Provide the [X, Y] coordinate of the cell's center where the given text is located.  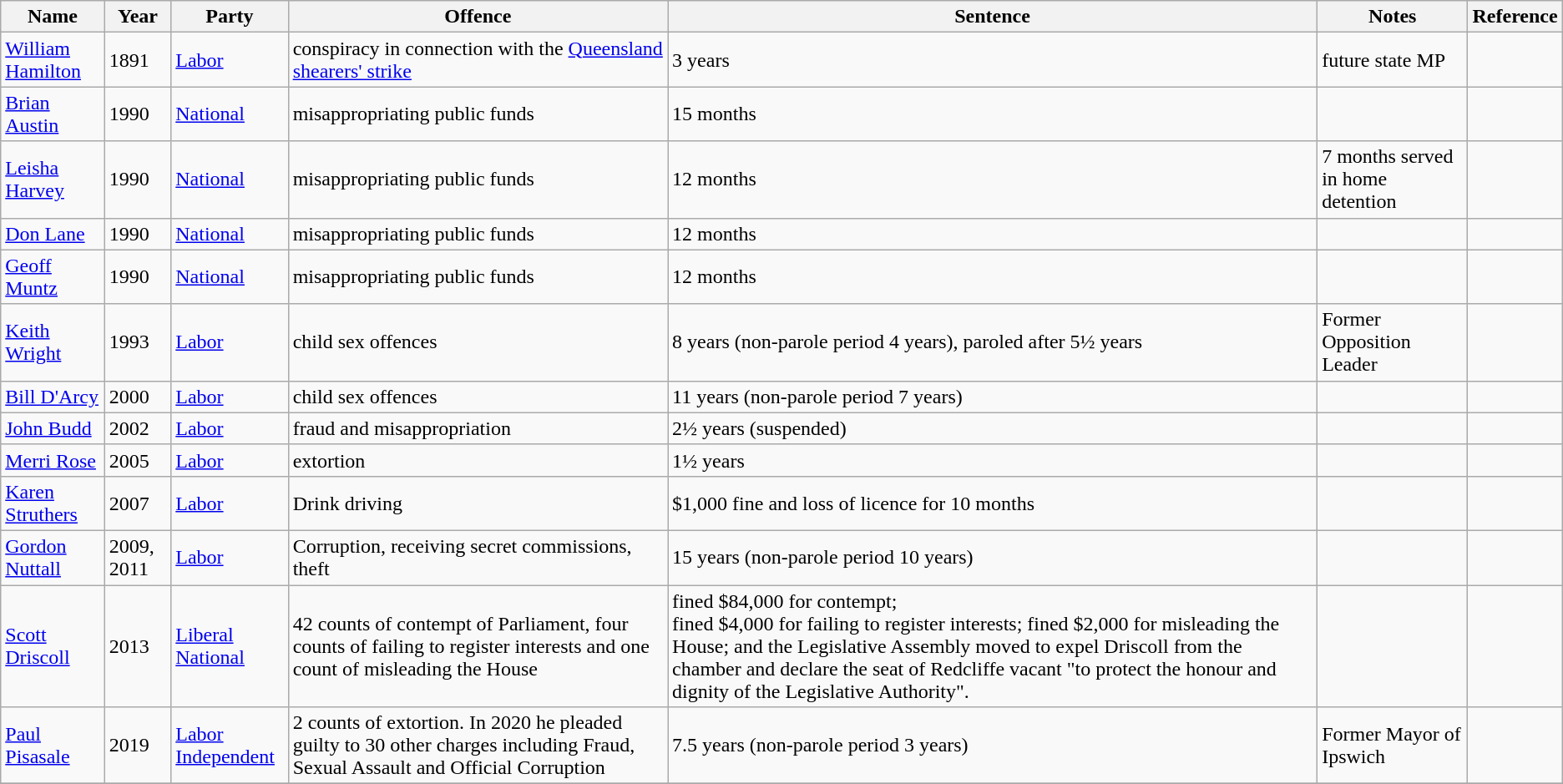
William Hamilton [53, 60]
extortion [478, 460]
2005 [138, 460]
1891 [138, 60]
3 years [993, 60]
2002 [138, 428]
LaborIndependent [230, 746]
Geoff Muntz [53, 277]
conspiracy in connection with the Queensland shearers' strike [478, 60]
Don Lane [53, 234]
2009, 2011 [138, 558]
2½ years (suspended) [993, 428]
7 months served in home detention [1393, 180]
Keith Wright [53, 342]
Notes [1393, 17]
Former Opposition Leader [1393, 342]
2007 [138, 503]
42 counts of contempt of Parliament, four counts of failing to register interests and one count of misleading the House [478, 645]
Gordon Nuttall [53, 558]
Leisha Harvey [53, 180]
7.5 years (non-parole period 3 years) [993, 746]
11 years (non-parole period 7 years) [993, 397]
15 years (non-parole period 10 years) [993, 558]
Name [53, 17]
Reference [1515, 17]
Corruption, receiving secret commissions, theft [478, 558]
2000 [138, 397]
Karen Struthers [53, 503]
15 months [993, 114]
Brian Austin [53, 114]
2019 [138, 746]
Scott Driscoll [53, 645]
Drink driving [478, 503]
Party [230, 17]
Sentence [993, 17]
Liberal National [230, 645]
1993 [138, 342]
Bill D'Arcy [53, 397]
Former Mayor of Ipswich [1393, 746]
John Budd [53, 428]
$1,000 fine and loss of licence for 10 months [993, 503]
Paul Pisasale [53, 746]
Year [138, 17]
Merri Rose [53, 460]
8 years (non-parole period 4 years), paroled after 5½ years [993, 342]
fraud and misappropriation [478, 428]
2 counts of extortion. In 2020 he pleaded guilty to 30 other charges including Fraud, Sexual Assault and Official Corruption [478, 746]
future state MP [1393, 60]
Offence [478, 17]
2013 [138, 645]
1½ years [993, 460]
